Detect which cell encompasses the target text, then output its (x, y) center coordinate. 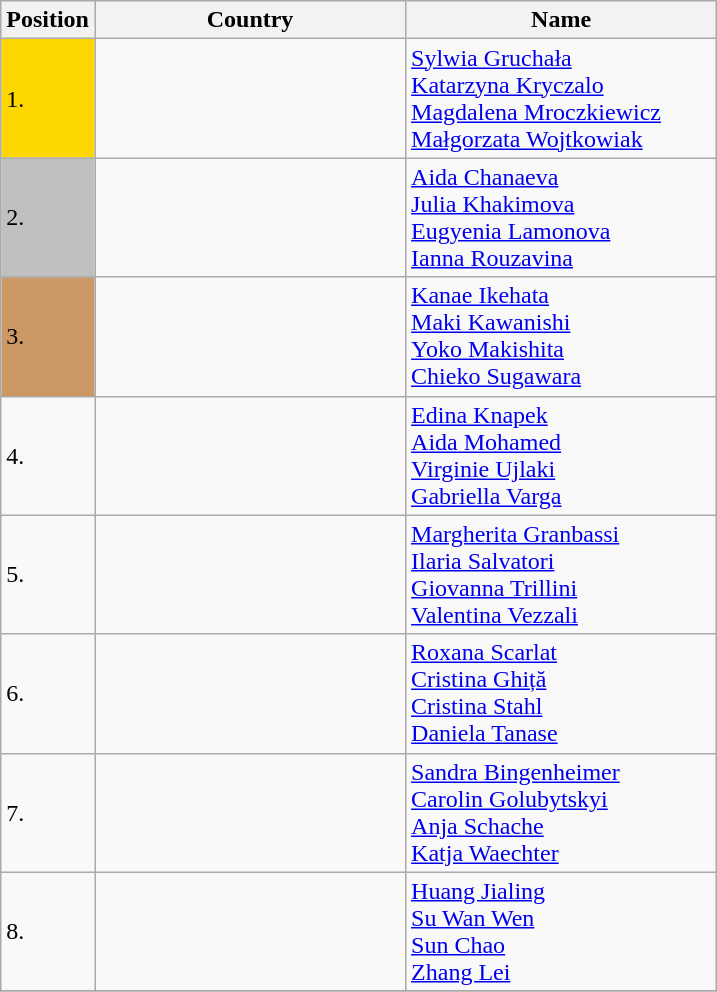
Aida ChanaevaJulia KhakimovaEugyenia LamonovaIanna Rouzavina (562, 218)
Position (48, 20)
5. (48, 574)
Country (250, 20)
1. (48, 98)
4. (48, 456)
Name (562, 20)
Sylwia GruchałaKatarzyna KryczaloMagdalena MroczkiewiczMałgorzata Wojtkowiak (562, 98)
Sandra BingenheimerCarolin GolubytskyiAnja SchacheKatja Waechter (562, 812)
Edina KnapekAida MohamedVirginie UjlakiGabriella Varga (562, 456)
2. (48, 218)
Margherita GranbassiIlaria SalvatoriGiovanna TrilliniValentina Vezzali (562, 574)
8. (48, 932)
6. (48, 694)
Roxana ScarlatCristina GhițăCristina StahlDaniela Tanase (562, 694)
Huang JialingSu Wan WenSun ChaoZhang Lei (562, 932)
7. (48, 812)
3. (48, 336)
Kanae IkehataMaki KawanishiYoko MakishitaChieko Sugawara (562, 336)
